Find where the given text appears and provide that cell's center as (X, Y) coordinate. 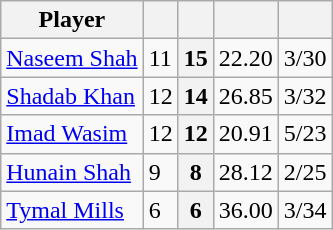
3/32 (305, 96)
26.85 (246, 96)
11 (160, 58)
Hunain Shah (72, 172)
22.20 (246, 58)
2/25 (305, 172)
Tymal Mills (72, 210)
36.00 (246, 210)
28.12 (246, 172)
Shadab Khan (72, 96)
Imad Wasim (72, 134)
8 (196, 172)
20.91 (246, 134)
9 (160, 172)
Naseem Shah (72, 58)
3/34 (305, 210)
3/30 (305, 58)
Player (72, 20)
15 (196, 58)
5/23 (305, 134)
14 (196, 96)
